For the text-containing cell, return its midpoint in [x, y] coordinate format. 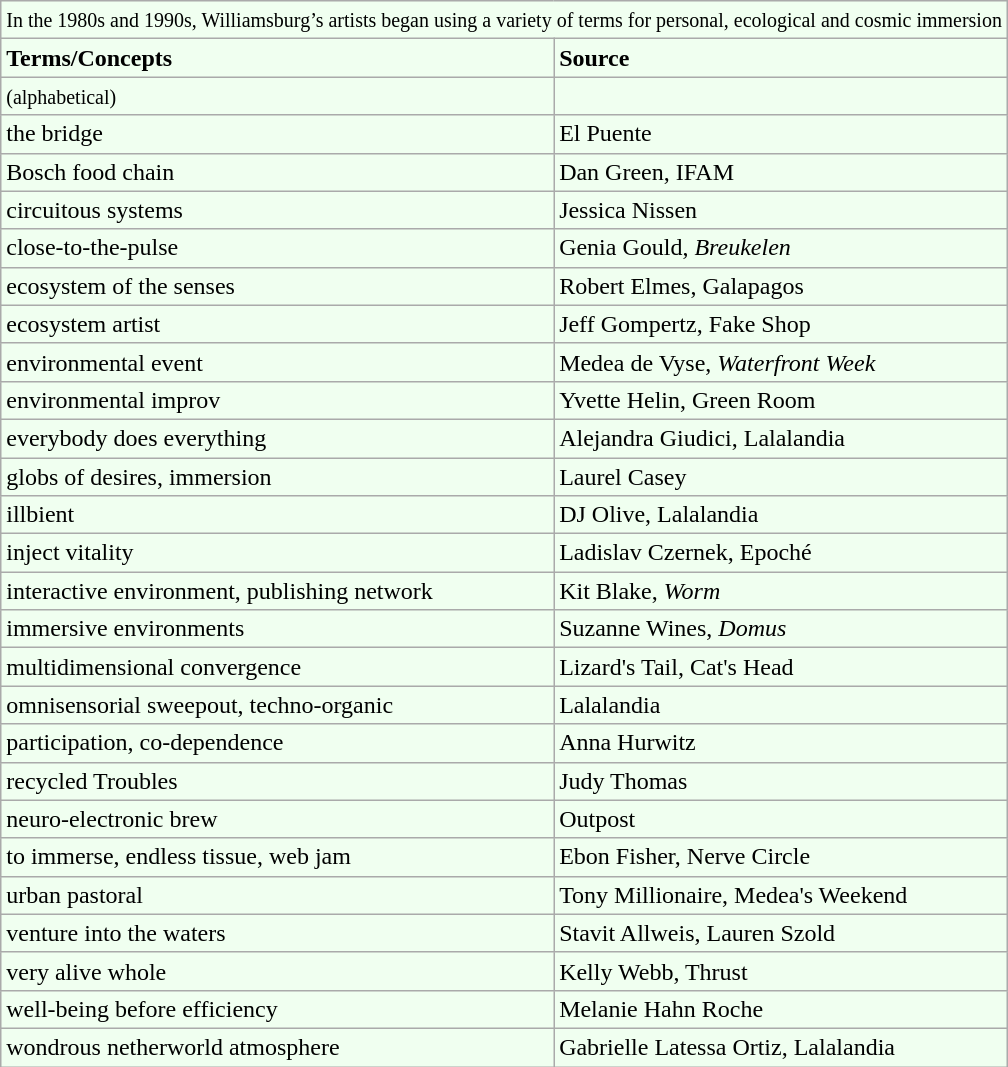
globs of desires, immersion [278, 477]
venture into the waters [278, 933]
Jessica Nissen [781, 210]
very alive whole [278, 971]
Judy Thomas [781, 781]
Stavit Allweis, Lauren Szold [781, 933]
Gabrielle Latessa Ortiz, Lalalandia [781, 1047]
interactive environment, publishing network [278, 591]
In the 1980s and 1990s, Williamsburg’s artists began using a variety of terms for personal, ecological and cosmic immersion [504, 20]
multidimensional convergence [278, 667]
Medea de Vyse, Waterfront Week [781, 362]
Alejandra Giudici, Lalalandia [781, 438]
everybody does everything [278, 438]
Lalalandia [781, 705]
Yvette Helin, Green Room [781, 400]
inject vitality [278, 553]
Jeff Gompertz, Fake Shop [781, 324]
close-to-the-pulse [278, 248]
Suzanne Wines, Domus [781, 629]
wondrous netherworld atmosphere [278, 1047]
Genia Gould, Breukelen [781, 248]
Laurel Casey [781, 477]
recycled Troubles [278, 781]
Melanie Hahn Roche [781, 1009]
environmental event [278, 362]
Bosch food chain [278, 172]
Source [781, 58]
Outpost [781, 819]
Anna Hurwitz [781, 743]
circuitous systems [278, 210]
DJ Olive, Lalalandia [781, 515]
Kit Blake, Worm [781, 591]
immersive environments [278, 629]
El Puente [781, 134]
well-being before efficiency [278, 1009]
Robert Elmes, Galapagos [781, 286]
urban pastoral [278, 895]
environmental improv [278, 400]
ecosystem of the senses [278, 286]
Dan Green, IFAM [781, 172]
neuro-electronic brew [278, 819]
(alphabetical) [278, 96]
Terms/Concepts [278, 58]
Ebon Fisher, Nerve Circle [781, 857]
participation, co-dependence [278, 743]
illbient [278, 515]
the bridge [278, 134]
omnisensorial sweepout, techno-organic [278, 705]
to immerse, endless tissue, web jam [278, 857]
Tony Millionaire, Medea's Weekend [781, 895]
ecosystem artist [278, 324]
Kelly Webb, Thrust [781, 971]
Lizard's Tail, Cat's Head [781, 667]
Ladislav Czernek, Epoché [781, 553]
